Capture the cell that displays the provided text and extract its [X, Y] central coordinate. 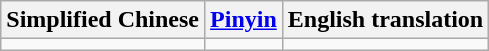
Simplified Chinese [103, 20]
Pinyin [244, 20]
English translation [385, 20]
